Detect which cell encompasses the target text, then output its (x, y) center coordinate. 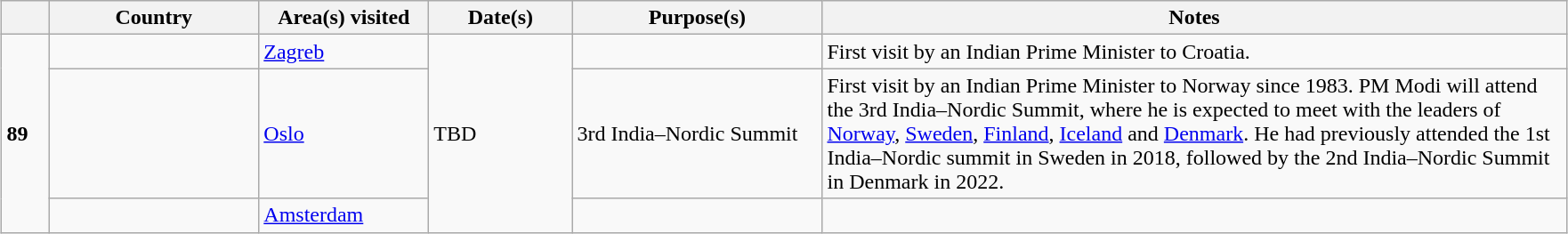
First visit by an Indian Prime Minister to Croatia. (1194, 52)
Oslo (344, 133)
Amsterdam (344, 215)
Area(s) visited (344, 18)
Purpose(s) (698, 18)
Zagreb (344, 52)
Notes (1194, 18)
3rd India–Nordic Summit (698, 133)
89 (25, 133)
TBD (500, 133)
Date(s) (500, 18)
Country (154, 18)
